Search for the cell housing the specified text and yield its [x, y] center coordinate. 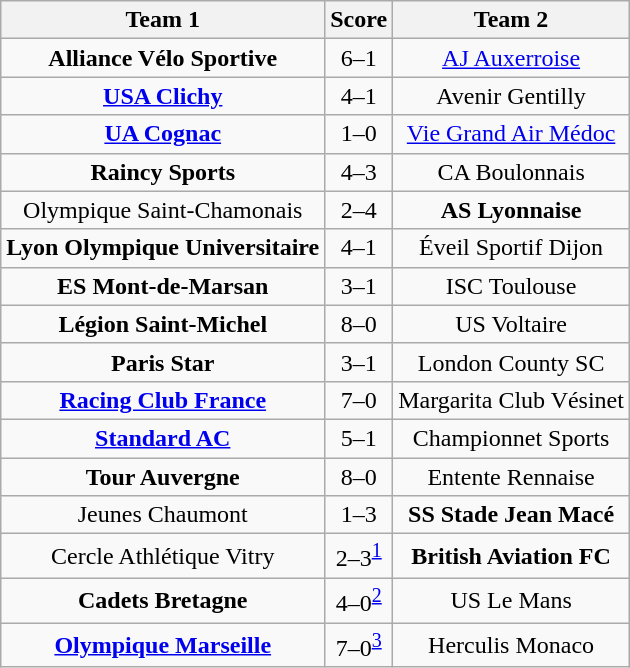
British Aviation FC [512, 556]
2–4 [359, 210]
CA Boulonnais [512, 172]
Alliance Vélo Sportive [163, 58]
Vie Grand Air Médoc [512, 134]
Éveil Sportif Dijon [512, 248]
7–0 [359, 400]
AJ Auxerroise [512, 58]
1–3 [359, 515]
US Le Mans [512, 600]
USA Clichy [163, 96]
US Voltaire [512, 324]
Standard AC [163, 438]
Team 2 [512, 20]
AS Lyonnaise [512, 210]
Raincy Sports [163, 172]
Paris Star [163, 362]
6–1 [359, 58]
Cercle Athlétique Vitry [163, 556]
2–31 [359, 556]
Racing Club France [163, 400]
Jeunes Chaumont [163, 515]
Team 1 [163, 20]
Légion Saint-Michel [163, 324]
7–03 [359, 646]
Score [359, 20]
London County SC [512, 362]
Lyon Olympique Universitaire [163, 248]
Tour Auvergne [163, 477]
SS Stade Jean Macé [512, 515]
Olympique Saint-Chamonais [163, 210]
4–3 [359, 172]
5–1 [359, 438]
Entente Rennaise [512, 477]
4–02 [359, 600]
1–0 [359, 134]
Olympique Marseille [163, 646]
Herculis Monaco [512, 646]
ES Mont-de-Marsan [163, 286]
Margarita Club Vésinet [512, 400]
Avenir Gentilly [512, 96]
Championnet Sports [512, 438]
Cadets Bretagne [163, 600]
ISC Toulouse [512, 286]
UA Cognac [163, 134]
